Identify which cell holds the provided text, then report its (X, Y) central coordinate. 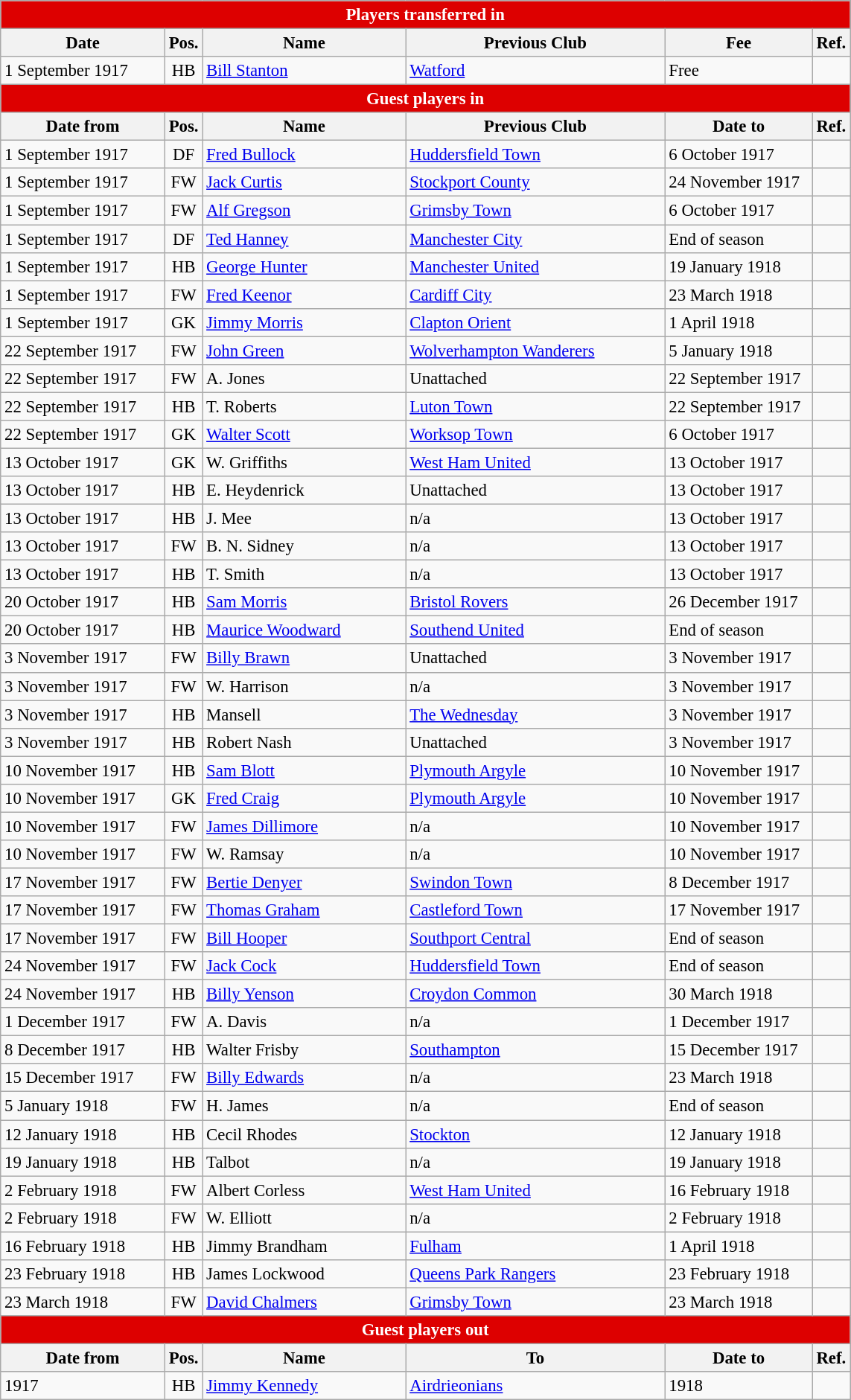
Bristol Rovers (535, 602)
Fee (739, 43)
W. Elliott (304, 1218)
John Green (304, 351)
David Chalmers (304, 1302)
Players transferred in (426, 15)
Southport Central (535, 939)
George Hunter (304, 266)
Ted Hanney (304, 239)
Jack Curtis (304, 182)
Mansell (304, 715)
Fred Bullock (304, 155)
Manchester United (535, 266)
Airdrieonians (535, 1386)
Albert Corless (304, 1190)
Alf Gregson (304, 211)
James Dillimore (304, 826)
1918 (739, 1386)
Date (83, 43)
26 December 1917 (739, 602)
A. Davis (304, 1022)
Bill Hooper (304, 939)
Bertie Denyer (304, 882)
Stockport County (535, 182)
Jack Cock (304, 966)
Sam Morris (304, 602)
Billy Edwards (304, 1078)
Fred Craig (304, 799)
Croydon Common (535, 994)
James Lockwood (304, 1274)
Watford (535, 71)
Southend United (535, 630)
J. Mee (304, 519)
W. Ramsay (304, 854)
Talbot (304, 1162)
Jimmy Kennedy (304, 1386)
E. Heydenrick (304, 490)
Luton Town (535, 406)
Swindon Town (535, 882)
Thomas Graham (304, 910)
Wolverhampton Wanderers (535, 351)
To (535, 1358)
Castleford Town (535, 910)
T. Smith (304, 575)
Jimmy Brandham (304, 1246)
Free (739, 71)
B. N. Sidney (304, 546)
Queens Park Rangers (535, 1274)
Southampton (535, 1050)
Fred Keenor (304, 295)
Manchester City (535, 239)
W. Harrison (304, 686)
Clapton Orient (535, 322)
Cardiff City (535, 295)
Billy Brawn (304, 659)
1917 (83, 1386)
Walter Frisby (304, 1050)
Bill Stanton (304, 71)
H. James (304, 1106)
Robert Nash (304, 742)
Stockton (535, 1134)
A. Jones (304, 379)
Worksop Town (535, 435)
Fulham (535, 1246)
Guest players out (426, 1330)
Jimmy Morris (304, 322)
Maurice Woodward (304, 630)
T. Roberts (304, 406)
30 March 1918 (739, 994)
W. Griffiths (304, 462)
Sam Blott (304, 770)
Guest players in (426, 99)
The Wednesday (535, 715)
Cecil Rhodes (304, 1134)
Billy Yenson (304, 994)
Walter Scott (304, 435)
